From the cell containing the given text, extract its center point as (x, y) coordinate. 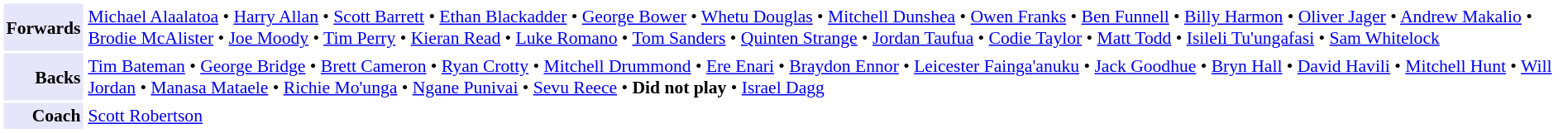
Backs (43, 76)
Scott Robertson (825, 116)
Coach (43, 116)
Forwards (43, 26)
